Provide the (X, Y) coordinate of the cell's center where the given text is located.  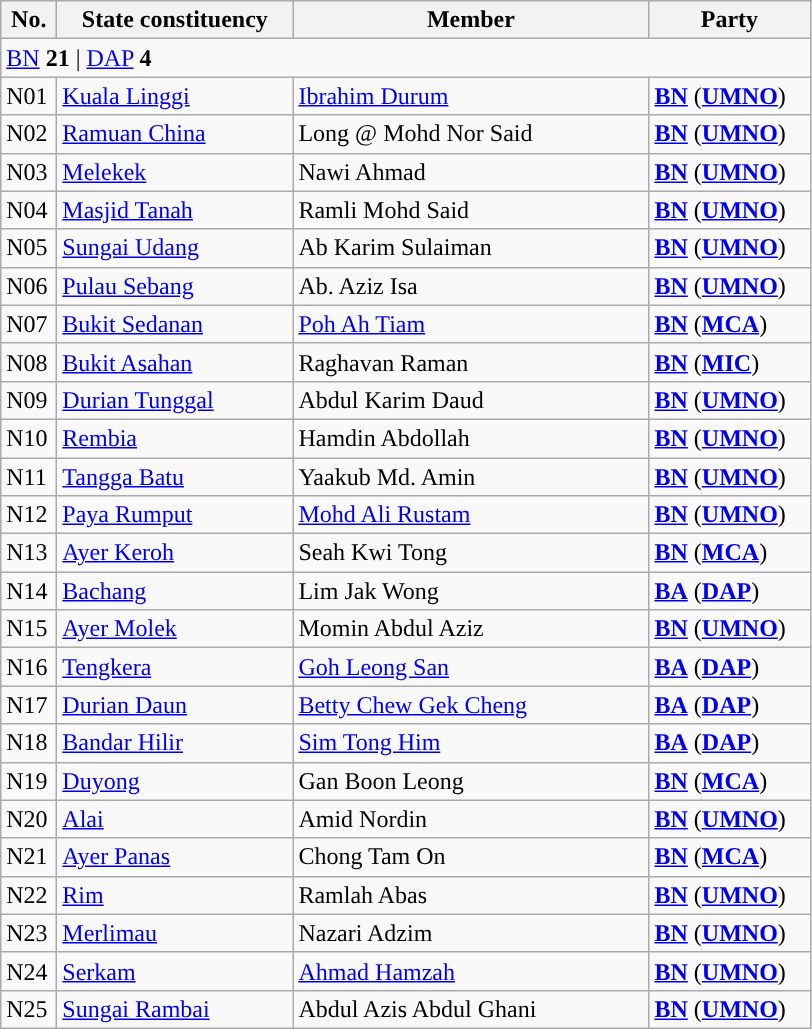
Pulau Sebang (175, 286)
Bandar Hilir (175, 743)
Merlimau (175, 933)
Gan Boon Leong (471, 781)
Betty Chew Gek Cheng (471, 705)
N02 (29, 134)
Abdul Azis Abdul Ghani (471, 1009)
Durian Tunggal (175, 400)
Paya Rumput (175, 515)
N04 (29, 210)
N08 (29, 362)
Ramli Mohd Said (471, 210)
Lim Jak Wong (471, 591)
N01 (29, 96)
N11 (29, 477)
N20 (29, 819)
N09 (29, 400)
N07 (29, 324)
Ab. Aziz Isa (471, 286)
Mohd Ali Rustam (471, 515)
N16 (29, 667)
Masjid Tanah (175, 210)
N19 (29, 781)
Yaakub Md. Amin (471, 477)
Nazari Adzim (471, 933)
N23 (29, 933)
Hamdin Abdollah (471, 438)
Bukit Asahan (175, 362)
Momin Abdul Aziz (471, 629)
Ramuan China (175, 134)
N12 (29, 515)
Ramlah Abas (471, 895)
N05 (29, 248)
Sungai Udang (175, 248)
State constituency (175, 20)
N21 (29, 857)
Sungai Rambai (175, 1009)
Bachang (175, 591)
Ibrahim Durum (471, 96)
Long @ Mohd Nor Said (471, 134)
Sim Tong Him (471, 743)
Seah Kwi Tong (471, 553)
Ayer Molek (175, 629)
Amid Nordin (471, 819)
N18 (29, 743)
N24 (29, 971)
Ahmad Hamzah (471, 971)
N03 (29, 172)
Rembia (175, 438)
N22 (29, 895)
Serkam (175, 971)
Alai (175, 819)
Durian Daun (175, 705)
N14 (29, 591)
N15 (29, 629)
Kuala Linggi (175, 96)
Member (471, 20)
Poh Ah Tiam (471, 324)
Raghavan Raman (471, 362)
Bukit Sedanan (175, 324)
Tengkera (175, 667)
Ayer Keroh (175, 553)
BN 21 | DAP 4 (406, 58)
Tangga Batu (175, 477)
Party (730, 20)
Abdul Karim Daud (471, 400)
Goh Leong San (471, 667)
Ab Karim Sulaiman (471, 248)
No. (29, 20)
Melekek (175, 172)
N10 (29, 438)
Rim (175, 895)
N06 (29, 286)
Duyong (175, 781)
Nawi Ahmad (471, 172)
N17 (29, 705)
N25 (29, 1009)
N13 (29, 553)
Ayer Panas (175, 857)
Chong Tam On (471, 857)
BN (MIC) (730, 362)
